Capture the cell that displays the provided text and extract its [X, Y] central coordinate. 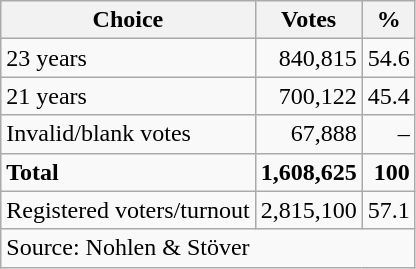
Choice [128, 20]
100 [388, 172]
57.1 [388, 210]
Total [128, 172]
21 years [128, 96]
23 years [128, 58]
Source: Nohlen & Stöver [208, 248]
700,122 [308, 96]
– [388, 134]
67,888 [308, 134]
Registered voters/turnout [128, 210]
1,608,625 [308, 172]
Invalid/blank votes [128, 134]
54.6 [388, 58]
% [388, 20]
Votes [308, 20]
2,815,100 [308, 210]
45.4 [388, 96]
840,815 [308, 58]
